Pinpoint the cell where the given text exists, returning its (x, y) midpoint coordinate. 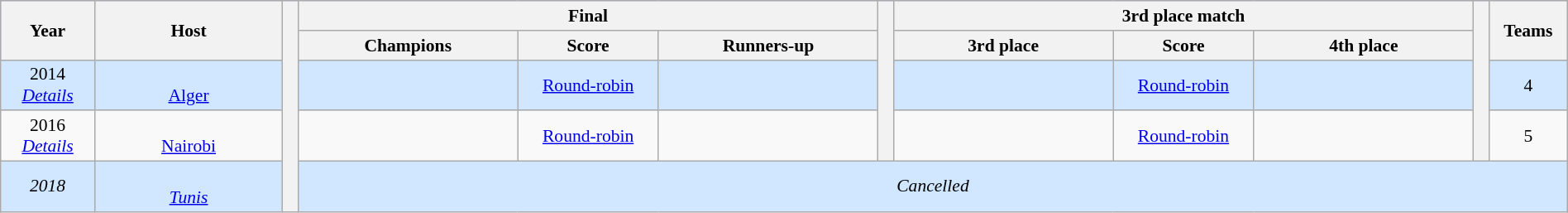
Year (48, 30)
2016Details (48, 136)
3rd place (1004, 46)
3rd place match (1184, 16)
Cancelled (933, 187)
Alger (189, 85)
Champions (409, 46)
Final (589, 16)
4 (1528, 85)
Runners-up (767, 46)
Teams (1528, 30)
Nairobi (189, 136)
2014Details (48, 85)
Tunis (189, 187)
Host (189, 30)
4th place (1363, 46)
5 (1528, 136)
2018 (48, 187)
